For the text-containing cell, return its midpoint in [X, Y] coordinate format. 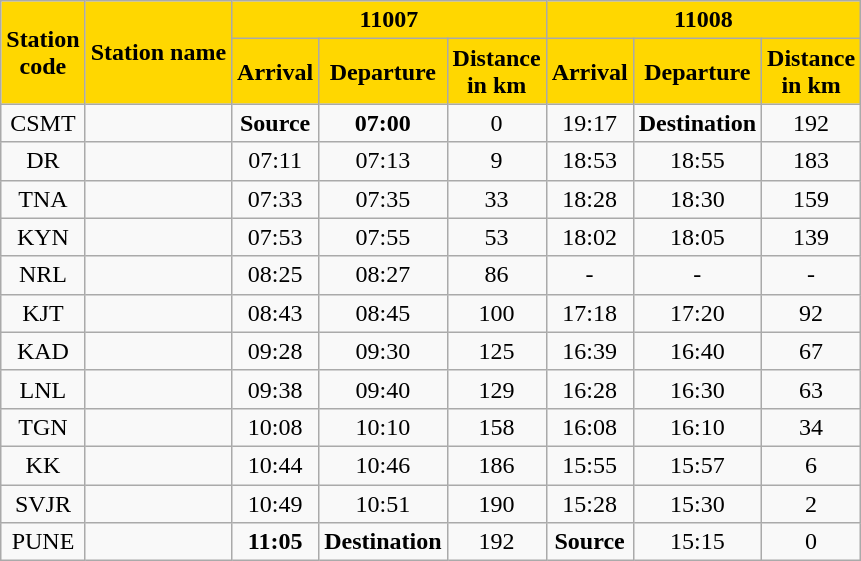
129 [496, 389]
17:18 [590, 313]
18:53 [590, 161]
09:28 [276, 351]
125 [496, 351]
18:05 [697, 237]
18:30 [697, 199]
10:10 [383, 427]
07:11 [276, 161]
KJT [43, 313]
11:05 [276, 542]
Stationcode [43, 52]
07:00 [383, 123]
16:10 [697, 427]
190 [496, 503]
10:51 [383, 503]
10:44 [276, 465]
TGN [43, 427]
53 [496, 237]
08:25 [276, 275]
18:55 [697, 161]
16:08 [590, 427]
KAD [43, 351]
159 [812, 199]
NRL [43, 275]
15:28 [590, 503]
186 [496, 465]
16:40 [697, 351]
07:53 [276, 237]
07:55 [383, 237]
15:30 [697, 503]
18:28 [590, 199]
10:08 [276, 427]
08:43 [276, 313]
100 [496, 313]
KYN [43, 237]
09:30 [383, 351]
16:39 [590, 351]
KK [43, 465]
17:20 [697, 313]
LNL [43, 389]
16:30 [697, 389]
08:45 [383, 313]
07:13 [383, 161]
07:35 [383, 199]
10:49 [276, 503]
18:02 [590, 237]
DR [43, 161]
10:46 [383, 465]
6 [812, 465]
09:40 [383, 389]
PUNE [43, 542]
67 [812, 351]
11008 [704, 20]
TNA [43, 199]
158 [496, 427]
Station name [158, 52]
9 [496, 161]
183 [812, 161]
07:33 [276, 199]
63 [812, 389]
92 [812, 313]
15:57 [697, 465]
34 [812, 427]
33 [496, 199]
15:55 [590, 465]
15:15 [697, 542]
139 [812, 237]
09:38 [276, 389]
08:27 [383, 275]
11007 [390, 20]
86 [496, 275]
16:28 [590, 389]
19:17 [590, 123]
CSMT [43, 123]
SVJR [43, 503]
2 [812, 503]
